Locate the cell with the specified text and output its [X, Y] center coordinate. 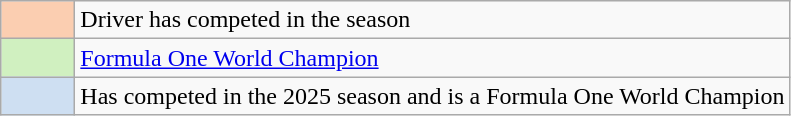
Formula One World Champion [432, 58]
Driver has competed in the season [432, 20]
Has competed in the 2025 season and is a Formula One World Champion [432, 96]
